Provide the [x, y] coordinate of the cell's center where the given text is located.  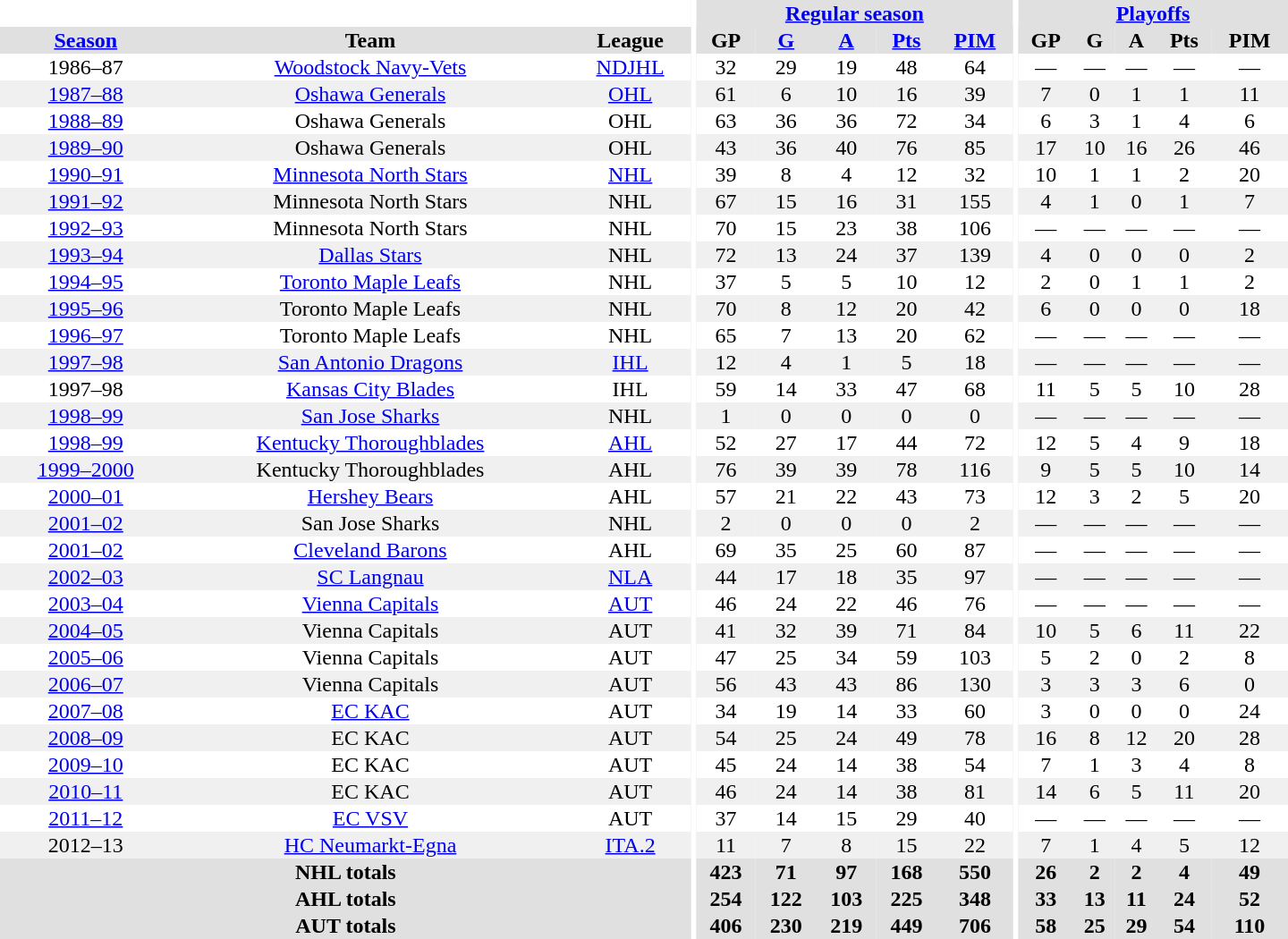
1996–97 [86, 335]
85 [975, 148]
64 [975, 67]
HC Neumarkt-Egna [370, 845]
63 [726, 121]
73 [975, 496]
106 [975, 228]
2010–11 [86, 791]
Woodstock Navy-Vets [370, 67]
81 [975, 791]
219 [846, 926]
110 [1250, 926]
65 [726, 335]
1988–89 [86, 121]
EC VSV [370, 818]
139 [975, 255]
1994–95 [86, 282]
48 [907, 67]
1999–2000 [86, 469]
31 [907, 201]
Cleveland Barons [370, 550]
Hershey Bears [370, 496]
Regular season [855, 13]
550 [975, 872]
41 [726, 630]
116 [975, 469]
2007–08 [86, 711]
Kansas City Blades [370, 389]
Playoffs [1153, 13]
168 [907, 872]
230 [785, 926]
2012–13 [86, 845]
155 [975, 201]
27 [785, 443]
2006–07 [86, 684]
2003–04 [86, 604]
42 [975, 309]
1995–96 [86, 309]
225 [907, 899]
45 [726, 765]
1990–91 [86, 174]
87 [975, 550]
League [630, 40]
1992–93 [86, 228]
1986–87 [86, 67]
2008–09 [86, 738]
68 [975, 389]
Team [370, 40]
1989–90 [86, 148]
2009–10 [86, 765]
21 [785, 496]
56 [726, 684]
2004–05 [86, 630]
Season [86, 40]
1987–88 [86, 94]
449 [907, 926]
AHL totals [345, 899]
ITA.2 [630, 845]
Dallas Stars [370, 255]
AUT totals [345, 926]
2000–01 [86, 496]
348 [975, 899]
57 [726, 496]
2005–06 [86, 657]
67 [726, 201]
2002–03 [86, 577]
423 [726, 872]
69 [726, 550]
2011–12 [86, 818]
NHL totals [345, 872]
23 [846, 228]
1991–92 [86, 201]
84 [975, 630]
706 [975, 926]
1993–94 [86, 255]
62 [975, 335]
San Antonio Dragons [370, 362]
61 [726, 94]
254 [726, 899]
NDJHL [630, 67]
130 [975, 684]
NLA [630, 577]
SC Langnau [370, 577]
58 [1046, 926]
86 [907, 684]
122 [785, 899]
406 [726, 926]
